Pinpoint the cell where the given text exists, returning its (X, Y) midpoint coordinate. 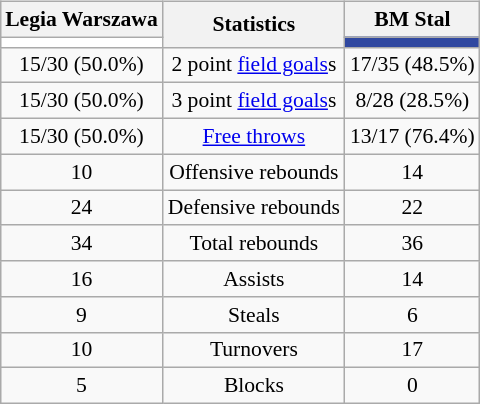
3 point field goalss (254, 101)
Statistics (254, 24)
16 (82, 279)
Legia Warszawa (82, 19)
Offensive rebounds (254, 172)
Total rebounds (254, 243)
Turnovers (254, 350)
Free throws (254, 136)
36 (412, 243)
9 (82, 314)
17/35 (48.5%) (412, 65)
0 (412, 386)
13/17 (76.4%) (412, 136)
5 (82, 386)
34 (82, 243)
Blocks (254, 386)
24 (82, 208)
Assists (254, 279)
22 (412, 208)
8/28 (28.5%) (412, 101)
2 point field goalss (254, 65)
BM Stal (412, 19)
6 (412, 314)
17 (412, 350)
Steals (254, 314)
Defensive rebounds (254, 208)
